Scan for the cell matching the given text and deliver its [x, y] coordinate at center. 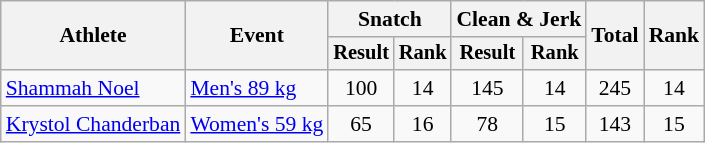
78 [487, 124]
Krystol Chanderban [94, 124]
Snatch [390, 19]
Shammah Noel [94, 88]
Clean & Jerk [518, 19]
16 [423, 124]
100 [361, 88]
Event [256, 36]
65 [361, 124]
Total [614, 36]
Men's 89 kg [256, 88]
Athlete [94, 36]
245 [614, 88]
143 [614, 124]
145 [487, 88]
Women's 59 kg [256, 124]
